Return the [X, Y] coordinate for the center point of the cell that contains the specified text.  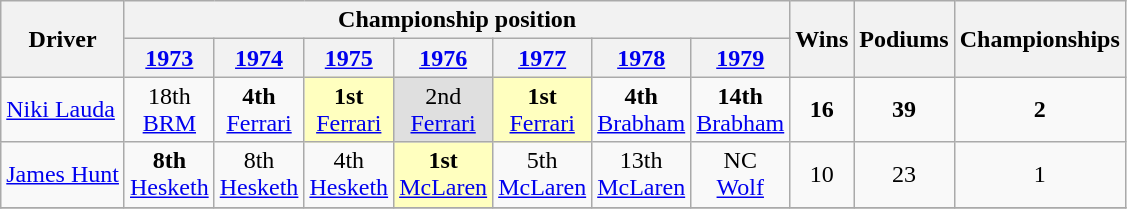
4thFerrari [259, 110]
1979 [740, 58]
16 [822, 110]
Wins [822, 39]
Championships [1040, 39]
39 [904, 110]
18thBRM [169, 110]
1975 [349, 58]
1stMcLaren [444, 174]
2ndFerrari [444, 110]
Podiums [904, 39]
James Hunt [63, 174]
Niki Lauda [63, 110]
Championship position [456, 20]
1 [1040, 174]
13thMcLaren [642, 174]
23 [904, 174]
5thMcLaren [542, 174]
2 [1040, 110]
NCWolf [740, 174]
1977 [542, 58]
10 [822, 174]
1973 [169, 58]
1976 [444, 58]
14thBrabham [740, 110]
4thBrabham [642, 110]
4thHesketh [349, 174]
1978 [642, 58]
Driver [63, 39]
1974 [259, 58]
